Scan for the cell matching the given text and deliver its (x, y) coordinate at center. 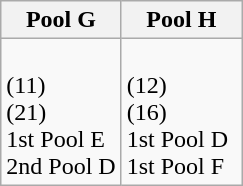
Pool H (181, 20)
Pool G (61, 20)
(11) (21) 1st Pool E 2nd Pool D (61, 112)
(12) (16) 1st Pool D 1st Pool F (181, 112)
